From the cell containing the given text, extract its center point as [x, y] coordinate. 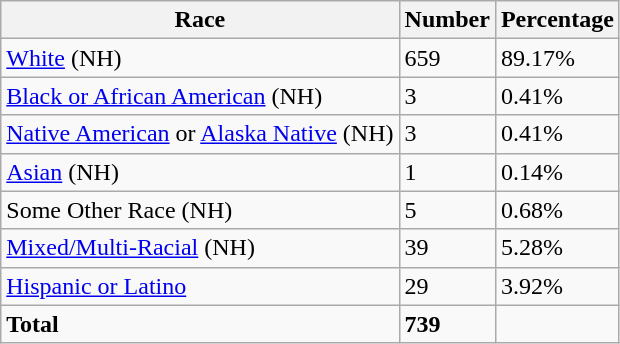
0.68% [557, 210]
29 [447, 286]
5 [447, 210]
Percentage [557, 20]
5.28% [557, 248]
Total [200, 324]
89.17% [557, 58]
Some Other Race (NH) [200, 210]
1 [447, 172]
39 [447, 248]
3.92% [557, 286]
Asian (NH) [200, 172]
Native American or Alaska Native (NH) [200, 134]
Mixed/Multi-Racial (NH) [200, 248]
0.14% [557, 172]
White (NH) [200, 58]
Number [447, 20]
Black or African American (NH) [200, 96]
659 [447, 58]
Hispanic or Latino [200, 286]
739 [447, 324]
Race [200, 20]
